Return the [x, y] coordinate for the center point of the cell that contains the specified text.  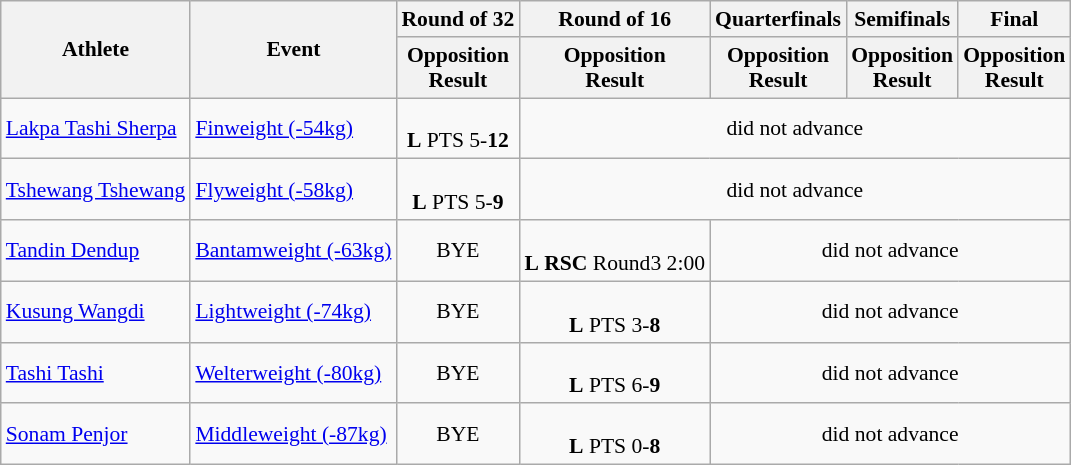
Tandin Dendup [96, 250]
Semifinals [902, 19]
Lightweight (-74kg) [293, 312]
L PTS 3-8 [614, 312]
Sonam Penjor [96, 434]
Middleweight (-87kg) [293, 434]
Round of 32 [458, 19]
Lakpa Tashi Sherpa [96, 128]
Welterweight (-80kg) [293, 372]
Event [293, 50]
L RSC Round3 2:00 [614, 250]
Flyweight (-58kg) [293, 190]
L PTS 6-9 [614, 372]
L PTS 5-9 [458, 190]
L PTS 0-8 [614, 434]
Final [1014, 19]
Kusung Wangdi [96, 312]
Tshewang Tshewang [96, 190]
L PTS 5-12 [458, 128]
Athlete [96, 50]
Finweight (-54kg) [293, 128]
Tashi Tashi [96, 372]
Quarterfinals [778, 19]
Round of 16 [614, 19]
Bantamweight (-63kg) [293, 250]
